Extract the (x, y) coordinate from the center of the cell holding the provided text.  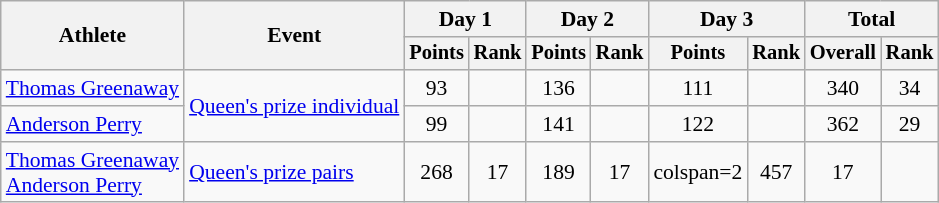
Total (872, 19)
Event (294, 36)
111 (698, 88)
Overall (843, 54)
Athlete (92, 36)
Day 1 (465, 19)
Day 3 (726, 19)
Queen's prize pairs (294, 172)
268 (436, 172)
Queen's prize individual (294, 106)
colspan=2 (698, 172)
29 (910, 124)
136 (558, 88)
Anderson Perry (92, 124)
Day 2 (587, 19)
457 (776, 172)
93 (436, 88)
362 (843, 124)
122 (698, 124)
Thomas Greenaway (92, 88)
141 (558, 124)
Thomas GreenawayAnderson Perry (92, 172)
99 (436, 124)
340 (843, 88)
189 (558, 172)
34 (910, 88)
